From the cell containing the given text, extract its center point as [X, Y] coordinate. 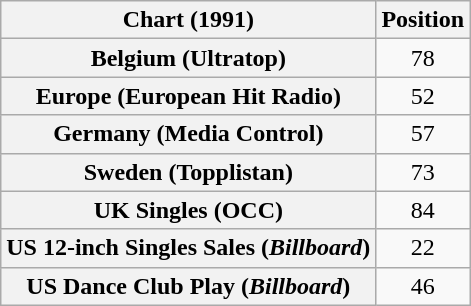
73 [423, 172]
Belgium (Ultratop) [188, 58]
84 [423, 210]
78 [423, 58]
US Dance Club Play (Billboard) [188, 286]
UK Singles (OCC) [188, 210]
Position [423, 20]
Germany (Media Control) [188, 134]
US 12-inch Singles Sales (Billboard) [188, 248]
46 [423, 286]
57 [423, 134]
Chart (1991) [188, 20]
22 [423, 248]
Europe (European Hit Radio) [188, 96]
Sweden (Topplistan) [188, 172]
52 [423, 96]
